Pinpoint the cell where the given text exists, returning its [x, y] midpoint coordinate. 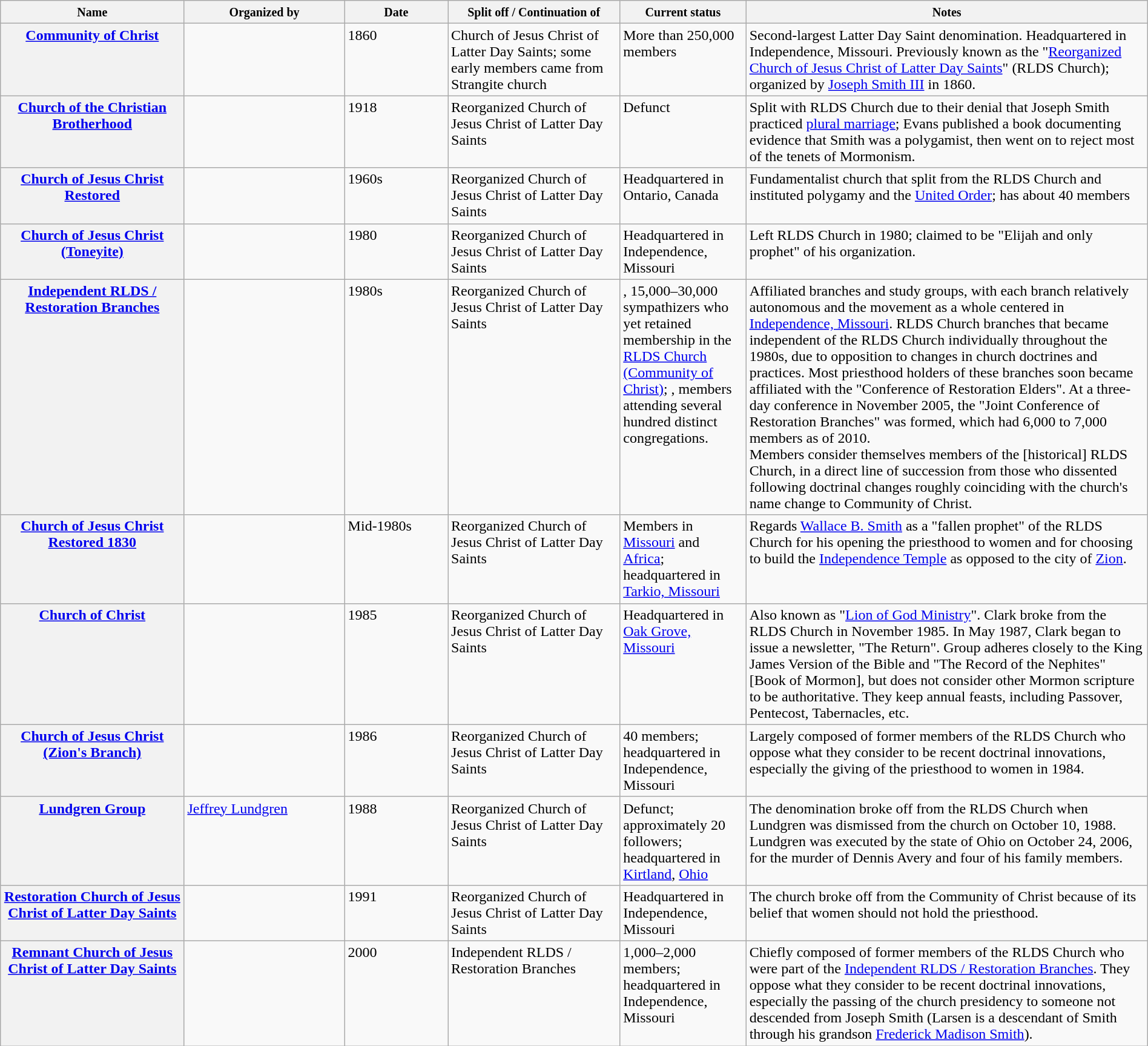
Split off / Continuation of [534, 12]
1991 [396, 913]
Church of Jesus Christ Restored 1830 [92, 559]
Fundamentalist church that split from the RLDS Church and instituted polygamy and the United Order; has about 40 members [947, 196]
More than 250,000 members [683, 59]
1980s [396, 397]
Church of Jesus Christ (Zion's Branch) [92, 761]
Restoration Church of Jesus Christ of Latter Day Saints [92, 913]
Remnant Church of Jesus Christ of Latter Day Saints [92, 993]
Community of Christ [92, 59]
The church broke off from the Community of Christ because of its belief that women should not hold the priesthood. [947, 913]
Headquartered in Ontario, Canada [683, 196]
Church of Christ [92, 664]
Left RLDS Church in 1980; claimed to be "Elijah and only prophet" of his organization. [947, 251]
1980 [396, 251]
1986 [396, 761]
Church of the Christian Brotherhood [92, 132]
Jeffrey Lundgren [264, 841]
Organized by [264, 12]
1985 [396, 664]
Church of Jesus Christ (Toneyite) [92, 251]
Name [92, 12]
1860 [396, 59]
Mid-1980s [396, 559]
1988 [396, 841]
Lundgren Group [92, 841]
40 members; headquartered in Independence, Missouri [683, 761]
Headquartered in Oak Grove, Missouri [683, 664]
Church of Jesus Christ ofLatter Day Saints; some early members came from Strangite church [534, 59]
1918 [396, 132]
Date [396, 12]
Defunct [683, 132]
Members in Missouri and Africa; headquartered in Tarkio, Missouri [683, 559]
Church of Jesus Christ Restored [92, 196]
Notes [947, 12]
1,000–2,000 members; headquartered in Independence, Missouri [683, 993]
Current status [683, 12]
2000 [396, 993]
Defunct; approximately 20 followers; headquartered in Kirtland, Ohio [683, 841]
1960s [396, 196]
